Provide the [X, Y] coordinate of the cell's center where the given text is located.  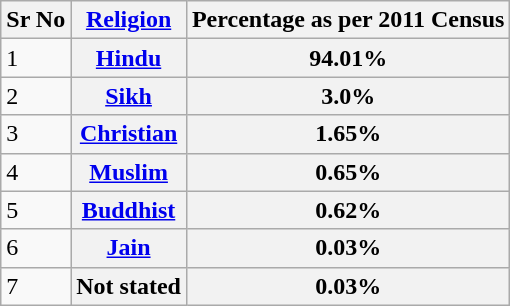
0.65% [348, 172]
Religion [129, 20]
Jain [129, 248]
1.65% [348, 134]
3.0% [348, 96]
Not stated [129, 286]
4 [36, 172]
Sikh [129, 96]
Percentage as per 2011 Census [348, 20]
6 [36, 248]
Christian [129, 134]
3 [36, 134]
94.01% [348, 58]
1 [36, 58]
5 [36, 210]
7 [36, 286]
Sr No [36, 20]
Buddhist [129, 210]
0.62% [348, 210]
Muslim [129, 172]
Hindu [129, 58]
2 [36, 96]
